Extract the (x, y) coordinate from the center of the cell holding the provided text.  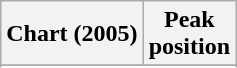
Peakposition (189, 34)
Chart (2005) (72, 34)
